Provide the [x, y] coordinate of the cell's center where the given text is located.  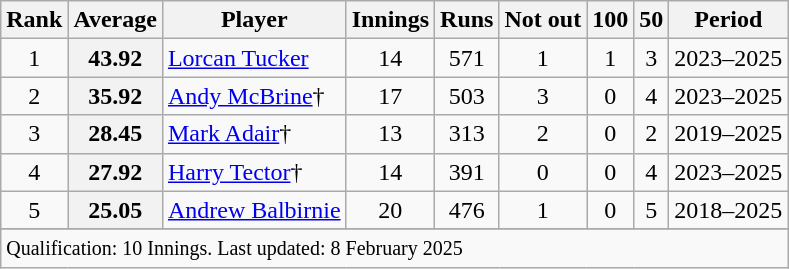
2019–2025 [728, 134]
Innings [390, 20]
Lorcan Tucker [254, 58]
476 [467, 210]
Player [254, 20]
13 [390, 134]
Mark Adair† [254, 134]
35.92 [116, 96]
20 [390, 210]
Andrew Balbirnie [254, 210]
25.05 [116, 210]
28.45 [116, 134]
Period [728, 20]
50 [652, 20]
Not out [543, 20]
Andy McBrine† [254, 96]
17 [390, 96]
Runs [467, 20]
503 [467, 96]
313 [467, 134]
571 [467, 58]
2018–2025 [728, 210]
43.92 [116, 58]
Harry Tector† [254, 172]
Qualification: 10 Innings. Last updated: 8 February 2025 [394, 248]
391 [467, 172]
Average [116, 20]
100 [610, 20]
Rank [34, 20]
27.92 [116, 172]
